Find where the given text appears and provide that cell's center as [x, y] coordinate. 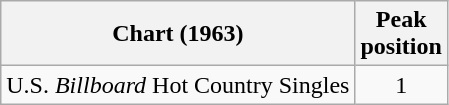
Peakposition [401, 34]
1 [401, 85]
U.S. Billboard Hot Country Singles [178, 85]
Chart (1963) [178, 34]
